Identify which cell holds the provided text, then report its [X, Y] central coordinate. 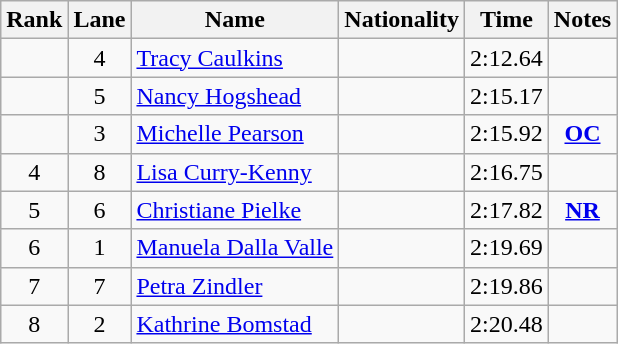
Rank [34, 20]
2:17.82 [507, 210]
Name [235, 20]
Tracy Caulkins [235, 58]
Notes [582, 20]
Michelle Pearson [235, 134]
Time [507, 20]
2:15.17 [507, 96]
3 [100, 134]
1 [100, 248]
Lane [100, 20]
Petra Zindler [235, 286]
2:15.92 [507, 134]
2:19.69 [507, 248]
2:16.75 [507, 172]
Nationality [402, 20]
2:20.48 [507, 324]
OC [582, 134]
2:12.64 [507, 58]
2:19.86 [507, 286]
Nancy Hogshead [235, 96]
Manuela Dalla Valle [235, 248]
2 [100, 324]
Christiane Pielke [235, 210]
NR [582, 210]
Lisa Curry-Kenny [235, 172]
Kathrine Bomstad [235, 324]
